Output the [x, y] coordinate of the center of the cell containing the given text.  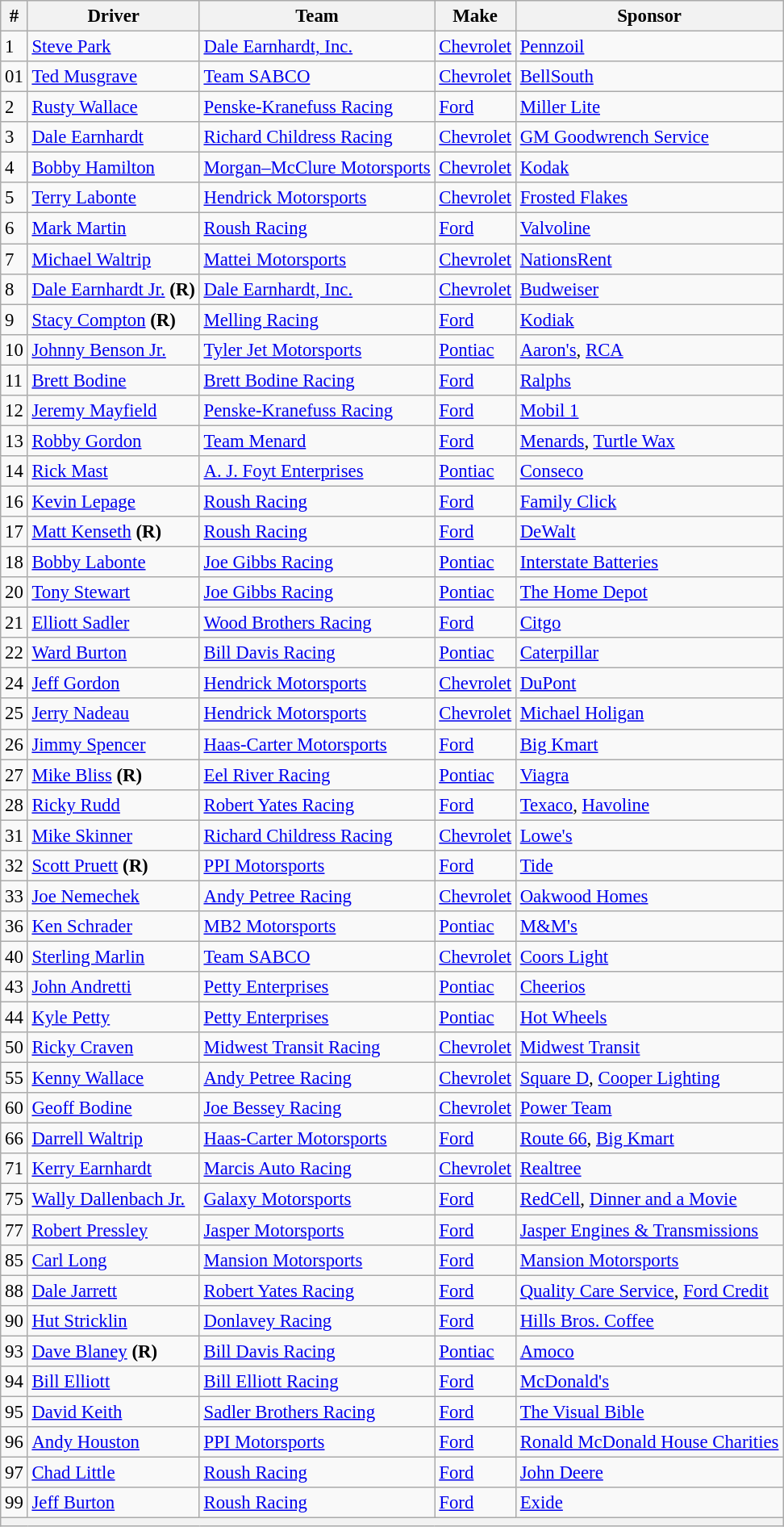
10 [15, 349]
25 [15, 714]
Robert Pressley [113, 1230]
Exide [648, 1503]
21 [15, 623]
Galaxy Motorsports [317, 1199]
Dave Blaney (R) [113, 1351]
11 [15, 380]
Realtree [648, 1169]
7 [15, 259]
Route 66, Big Kmart [648, 1139]
Mattei Motorsports [317, 259]
Chad Little [113, 1472]
Melling Racing [317, 320]
Jeff Gordon [113, 684]
17 [15, 532]
28 [15, 805]
Power Team [648, 1108]
01 [15, 77]
Valvoline [648, 228]
Marcis Auto Racing [317, 1169]
DeWalt [648, 532]
Miller Lite [648, 107]
Jeff Burton [113, 1503]
Tyler Jet Motorsports [317, 349]
Jasper Engines & Transmissions [648, 1230]
Eel River Racing [317, 775]
Make [475, 16]
Geoff Bodine [113, 1108]
90 [15, 1320]
Driver [113, 16]
Kevin Lepage [113, 501]
Darrell Waltrip [113, 1139]
RedCell, Dinner and a Movie [648, 1199]
Interstate Batteries [648, 563]
Dale Earnhardt [113, 137]
Kenny Wallace [113, 1078]
McDonald's [648, 1382]
26 [15, 744]
Elliott Sadler [113, 623]
The Visual Bible [648, 1412]
5 [15, 198]
Ward Burton [113, 653]
71 [15, 1169]
Morgan–McClure Motorsports [317, 168]
Hills Bros. Coffee [648, 1320]
6 [15, 228]
24 [15, 684]
Team Menard [317, 441]
Jasper Motorsports [317, 1230]
Amoco [648, 1351]
75 [15, 1199]
Kodak [648, 168]
Rick Mast [113, 471]
Frosted Flakes [648, 198]
Aaron's, RCA [648, 349]
Tony Stewart [113, 592]
Menards, Turtle Wax [648, 441]
Dale Jarrett [113, 1291]
Team [317, 16]
Terry Labonte [113, 198]
Kerry Earnhardt [113, 1169]
Ken Schrader [113, 927]
18 [15, 563]
88 [15, 1291]
60 [15, 1108]
Johnny Benson Jr. [113, 349]
55 [15, 1078]
Jimmy Spencer [113, 744]
Mark Martin [113, 228]
Wally Dallenbach Jr. [113, 1199]
Mike Bliss (R) [113, 775]
32 [15, 866]
Kyle Petty [113, 1018]
Andy Houston [113, 1442]
Bill Elliott Racing [317, 1382]
Jeremy Mayfield [113, 411]
Dale Earnhardt Jr. (R) [113, 289]
14 [15, 471]
Wood Brothers Racing [317, 623]
36 [15, 927]
43 [15, 987]
20 [15, 592]
Viagra [648, 775]
12 [15, 411]
Carl Long [113, 1260]
Mobil 1 [648, 411]
Coors Light [648, 956]
Jerry Nadeau [113, 714]
Pennzoil [648, 47]
1 [15, 47]
Lowe's [648, 835]
96 [15, 1442]
Midwest Transit [648, 1048]
8 [15, 289]
4 [15, 168]
95 [15, 1412]
Michael Waltrip [113, 259]
DuPont [648, 684]
Bobby Labonte [113, 563]
27 [15, 775]
66 [15, 1139]
85 [15, 1260]
50 [15, 1048]
31 [15, 835]
Family Click [648, 501]
Ricky Craven [113, 1048]
94 [15, 1382]
Hot Wheels [648, 1018]
Conseco [648, 471]
The Home Depot [648, 592]
Square D, Cooper Lighting [648, 1078]
Kodiak [648, 320]
Midwest Transit Racing [317, 1048]
13 [15, 441]
2 [15, 107]
M&M's [648, 927]
Matt Kenseth (R) [113, 532]
Ted Musgrave [113, 77]
33 [15, 896]
Texaco, Havoline [648, 805]
9 [15, 320]
Cheerios [648, 987]
Michael Holigan [648, 714]
John Deere [648, 1472]
MB2 Motorsports [317, 927]
Donlavey Racing [317, 1320]
Bobby Hamilton [113, 168]
Big Kmart [648, 744]
Hut Stricklin [113, 1320]
Caterpillar [648, 653]
Joe Nemechek [113, 896]
NationsRent [648, 259]
Quality Care Service, Ford Credit [648, 1291]
GM Goodwrench Service [648, 137]
Brett Bodine Racing [317, 380]
John Andretti [113, 987]
Scott Pruett (R) [113, 866]
Sterling Marlin [113, 956]
BellSouth [648, 77]
Citgo [648, 623]
Oakwood Homes [648, 896]
22 [15, 653]
Joe Bessey Racing [317, 1108]
Steve Park [113, 47]
44 [15, 1018]
Bill Elliott [113, 1382]
Mike Skinner [113, 835]
97 [15, 1472]
David Keith [113, 1412]
Sadler Brothers Racing [317, 1412]
3 [15, 137]
Stacy Compton (R) [113, 320]
77 [15, 1230]
A. J. Foyt Enterprises [317, 471]
93 [15, 1351]
Tide [648, 866]
Sponsor [648, 16]
Brett Bodine [113, 380]
40 [15, 956]
Ronald McDonald House Charities [648, 1442]
Rusty Wallace [113, 107]
Budweiser [648, 289]
# [15, 16]
99 [15, 1503]
Robby Gordon [113, 441]
Ricky Rudd [113, 805]
16 [15, 501]
Ralphs [648, 380]
